Return the (x, y) coordinate for the center point of the cell that contains the specified text.  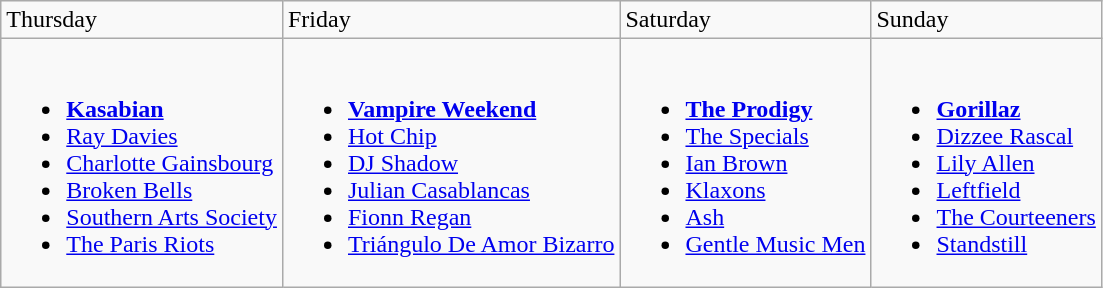
GorillazDizzee RascalLily AllenLeftfieldThe CourteenersStandstill (986, 163)
Vampire WeekendHot ChipDJ ShadowJulian CasablancasFionn ReganTriángulo De Amor Bizarro (450, 163)
The ProdigyThe SpecialsIan BrownKlaxonsAshGentle Music Men (746, 163)
Friday (450, 20)
KasabianRay DaviesCharlotte GainsbourgBroken BellsSouthern Arts SocietyThe Paris Riots (142, 163)
Thursday (142, 20)
Saturday (746, 20)
Sunday (986, 20)
